Provide the [X, Y] coordinate of the cell's center where the given text is located.  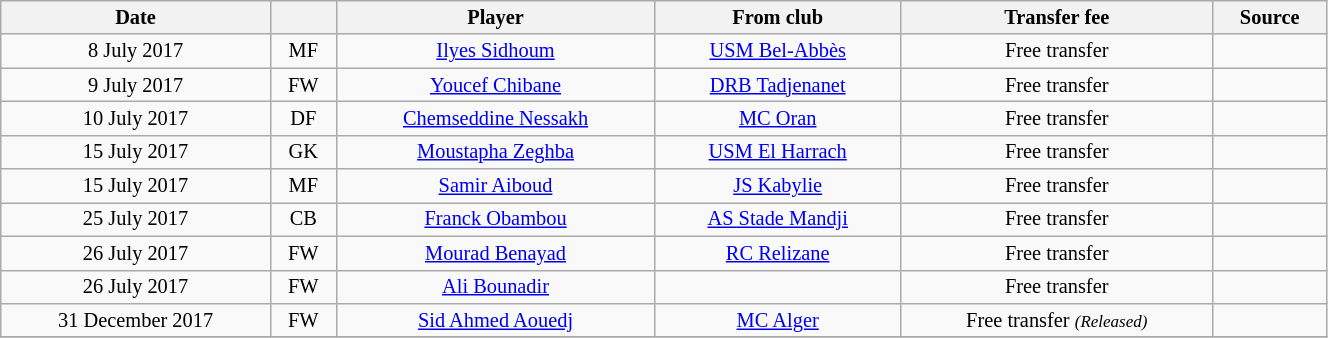
31 December 2017 [136, 320]
USM El Harrach [778, 152]
9 July 2017 [136, 85]
Date [136, 17]
Mourad Benayad [496, 253]
8 July 2017 [136, 51]
Youcef Chibane [496, 85]
Chemseddine Nessakh [496, 118]
USM Bel-Abbès [778, 51]
Franck Obambou [496, 219]
CB [303, 219]
Moustapha Zeghba [496, 152]
AS Stade Mandji [778, 219]
RC Relizane [778, 253]
Ilyes Sidhoum [496, 51]
Transfer fee [1056, 17]
MC Alger [778, 320]
Ali Bounadir [496, 287]
MC Oran [778, 118]
From club [778, 17]
10 July 2017 [136, 118]
DRB Tadjenanet [778, 85]
Player [496, 17]
Free transfer (Released) [1056, 320]
JS Kabylie [778, 186]
Sid Ahmed Aouedj [496, 320]
25 July 2017 [136, 219]
Source [1270, 17]
DF [303, 118]
Samir Aiboud [496, 186]
GK [303, 152]
